Extract the (x, y) coordinate from the center of the cell holding the provided text.  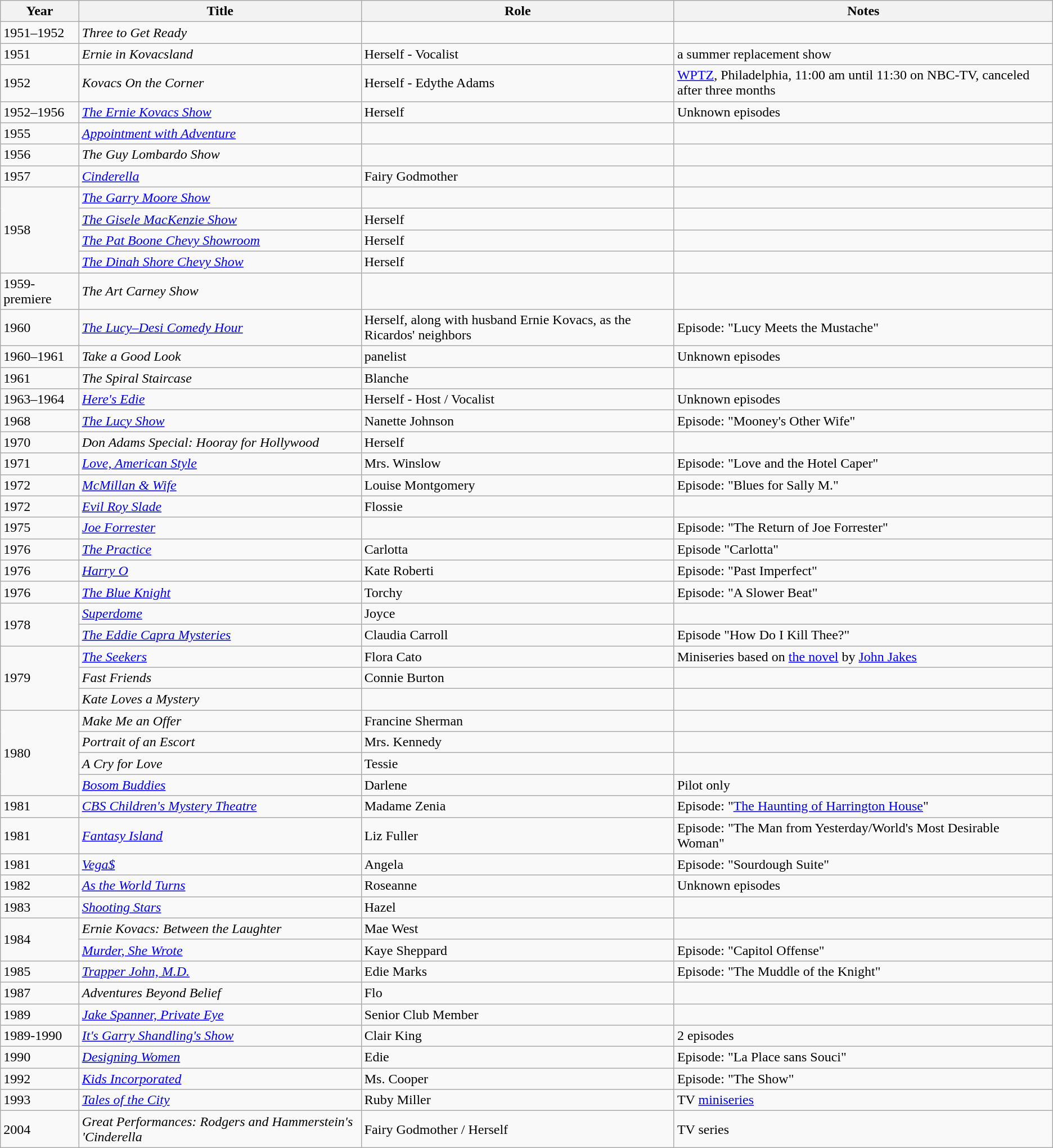
Fairy Godmother (517, 176)
Nanette Johnson (517, 421)
1960–1961 (39, 357)
Hazel (517, 907)
1989-1990 (39, 1036)
The Lucy–Desi Comedy Hour (220, 328)
Evil Roy Slade (220, 506)
Trapper John, M.D. (220, 971)
2 episodes (863, 1036)
1983 (39, 907)
TV series (863, 1129)
Ernie in Kovacsland (220, 54)
Kaye Sheppard (517, 950)
Tales of the City (220, 1100)
Vega$ (220, 864)
WPTZ, Philadelphia, 11:00 am until 11:30 on NBC-TV, canceled after three months (863, 83)
Three to Get Ready (220, 33)
Superdome (220, 613)
Make Me an Offer (220, 721)
Episode: "Sourdough Suite" (863, 864)
1963–1964 (39, 400)
1971 (39, 464)
Fairy Godmother / Herself (517, 1129)
Episode: "The Man from Yesterday/World's Most Desirable Woman" (863, 835)
1968 (39, 421)
Episode: "Capitol Offense" (863, 950)
1952–1956 (39, 112)
Here's Edie (220, 400)
The Garry Moore Show (220, 198)
Darlene (517, 785)
1992 (39, 1079)
1952 (39, 83)
Harry O (220, 571)
1985 (39, 971)
Episode: "Past Imperfect" (863, 571)
The Eddie Capra Mysteries (220, 635)
Madame Zenia (517, 806)
The Ernie Kovacs Show (220, 112)
Ms. Cooper (517, 1079)
Role (517, 11)
Mrs. Kennedy (517, 742)
McMillan & Wife (220, 485)
a summer replacement show (863, 54)
1951 (39, 54)
Episode "Carlotta" (863, 549)
Episode: "Blues for Sally M." (863, 485)
The Lucy Show (220, 421)
Herself, along with husband Ernie Kovacs, as the Ricardos' neighbors (517, 328)
Fast Friends (220, 678)
Designing Women (220, 1057)
Flossie (517, 506)
Edie Marks (517, 971)
The Gisele MacKenzie Show (220, 219)
Episode: "La Place sans Souci" (863, 1057)
Kate Roberti (517, 571)
Pilot only (863, 785)
The Seekers (220, 657)
Cinderella (220, 176)
Title (220, 11)
Fantasy Island (220, 835)
Blanche (517, 378)
1957 (39, 176)
Jake Spanner, Private Eye (220, 1015)
Ernie Kovacs: Between the Laughter (220, 929)
Herself - Vocalist (517, 54)
1990 (39, 1057)
The Guy Lombardo Show (220, 155)
1958 (39, 230)
1979 (39, 678)
1989 (39, 1015)
1980 (39, 753)
Tessie (517, 764)
Episode: "A Slower Beat" (863, 592)
Flo (517, 993)
Francine Sherman (517, 721)
1975 (39, 528)
2004 (39, 1129)
Connie Burton (517, 678)
Joyce (517, 613)
1960 (39, 328)
Joe Forrester (220, 528)
The Dinah Shore Chevy Show (220, 262)
1993 (39, 1100)
Miniseries based on the novel by John Jakes (863, 657)
1961 (39, 378)
panelist (517, 357)
1982 (39, 886)
Herself - Host / Vocalist (517, 400)
1956 (39, 155)
Clair King (517, 1036)
Episode: "Mooney's Other Wife" (863, 421)
Flora Cato (517, 657)
Portrait of an Escort (220, 742)
CBS Children's Mystery Theatre (220, 806)
Kovacs On the Corner (220, 83)
Bosom Buddies (220, 785)
It's Garry Shandling's Show (220, 1036)
Senior Club Member (517, 1015)
Claudia Carroll (517, 635)
Episode: "The Return of Joe Forrester" (863, 528)
The Practice (220, 549)
Mrs. Winslow (517, 464)
Appointment with Adventure (220, 133)
Roseanne (517, 886)
Episode "How Do I Kill Thee?" (863, 635)
Ruby Miller (517, 1100)
1959-premiere (39, 290)
Year (39, 11)
1987 (39, 993)
Episode: "The Muddle of the Knight" (863, 971)
Episode: "Love and the Hotel Caper" (863, 464)
1955 (39, 133)
TV miniseries (863, 1100)
Edie (517, 1057)
Shooting Stars (220, 907)
Angela (517, 864)
Adventures Beyond Belief (220, 993)
The Pat Boone Chevy Showroom (220, 240)
Mae West (517, 929)
Episode: "The Haunting of Harrington House" (863, 806)
Notes (863, 11)
The Blue Knight (220, 592)
Herself - Edythe Adams (517, 83)
The Art Carney Show (220, 290)
As the World Turns (220, 886)
1978 (39, 624)
Carlotta (517, 549)
Kids Incorporated (220, 1079)
Episode: "The Show" (863, 1079)
The Spiral Staircase (220, 378)
Torchy (517, 592)
Liz Fuller (517, 835)
Love, American Style (220, 464)
Great Performances: Rodgers and Hammerstein's 'Cinderella (220, 1129)
Louise Montgomery (517, 485)
Take a Good Look (220, 357)
A Cry for Love (220, 764)
1970 (39, 442)
1984 (39, 939)
1951–1952 (39, 33)
Episode: "Lucy Meets the Mustache" (863, 328)
Murder, She Wrote (220, 950)
Kate Loves a Mystery (220, 699)
Don Adams Special: Hooray for Hollywood (220, 442)
